Search for the cell housing the specified text and yield its (X, Y) center coordinate. 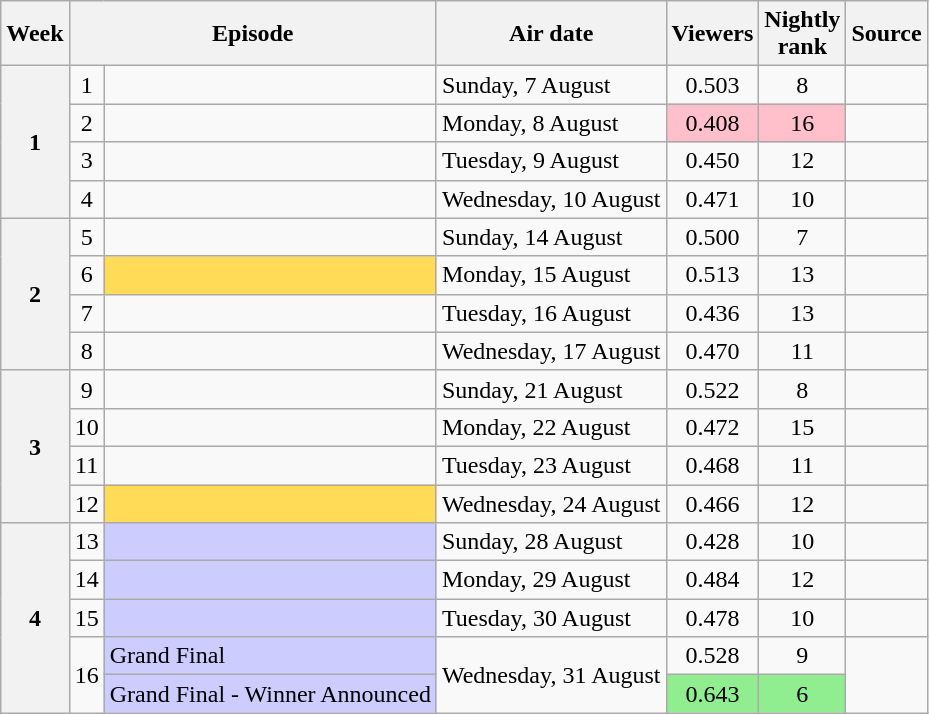
Viewers (712, 34)
0.472 (712, 427)
Grand Final (270, 656)
0.436 (712, 313)
Sunday, 7 August (551, 85)
Air date (551, 34)
0.643 (712, 694)
0.484 (712, 580)
Monday, 15 August (551, 275)
0.522 (712, 389)
Tuesday, 23 August (551, 465)
Tuesday, 9 August (551, 161)
Monday, 22 August (551, 427)
0.478 (712, 618)
Monday, 29 August (551, 580)
0.528 (712, 656)
0.468 (712, 465)
Tuesday, 30 August (551, 618)
Nightlyrank (802, 34)
Wednesday, 17 August (551, 351)
0.450 (712, 161)
Sunday, 28 August (551, 542)
Grand Final - Winner Announced (270, 694)
Source (886, 34)
Tuesday, 16 August (551, 313)
5 (86, 237)
Sunday, 14 August (551, 237)
Sunday, 21 August (551, 389)
0.471 (712, 199)
Episode (252, 34)
Wednesday, 24 August (551, 503)
0.503 (712, 85)
0.470 (712, 351)
0.500 (712, 237)
Wednesday, 10 August (551, 199)
14 (86, 580)
0.466 (712, 503)
0.408 (712, 123)
0.513 (712, 275)
Week (35, 34)
0.428 (712, 542)
Monday, 8 August (551, 123)
Wednesday, 31 August (551, 675)
